Provide the (x, y) coordinate of the cell's center where the given text is located.  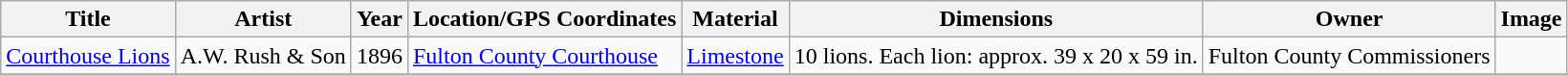
Title (88, 19)
Limestone (735, 56)
Owner (1349, 19)
Image (1532, 19)
A.W. Rush & Son (263, 56)
Courthouse Lions (88, 56)
Fulton County Commissioners (1349, 56)
Location/GPS Coordinates (544, 19)
1896 (379, 56)
10 lions. Each lion: approx. 39 x 20 x 59 in. (996, 56)
Dimensions (996, 19)
Year (379, 19)
Fulton County Courthouse (544, 56)
Artist (263, 19)
Material (735, 19)
